Provide the [X, Y] coordinate of the cell's center where the given text is located.  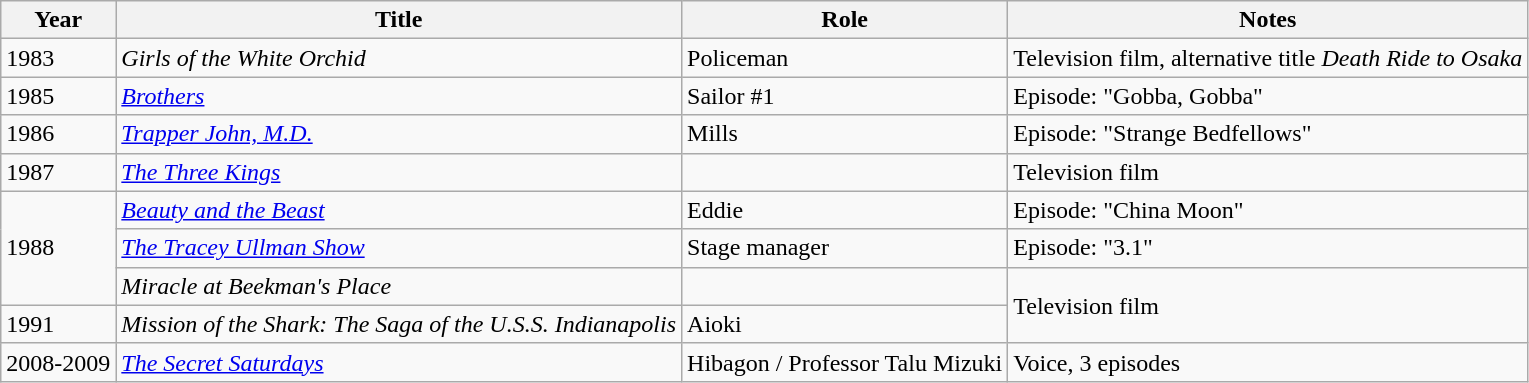
1986 [58, 134]
Girls of the White Orchid [399, 58]
Title [399, 20]
Miracle at Beekman's Place [399, 286]
Mills [845, 134]
Episode: "3.1" [1268, 248]
Notes [1268, 20]
Year [58, 20]
The Three Kings [399, 172]
Eddie [845, 210]
Policeman [845, 58]
Television film, alternative title Death Ride to Osaka [1268, 58]
Episode: "Strange Bedfellows" [1268, 134]
1988 [58, 248]
1987 [58, 172]
Beauty and the Beast [399, 210]
The Secret Saturdays [399, 362]
Sailor #1 [845, 96]
1983 [58, 58]
1985 [58, 96]
Trapper John, M.D. [399, 134]
Hibagon / Professor Talu Mizuki [845, 362]
1991 [58, 324]
Mission of the Shark: The Saga of the U.S.S. Indianapolis [399, 324]
Role [845, 20]
Episode: "Gobba, Gobba" [1268, 96]
Stage manager [845, 248]
2008-2009 [58, 362]
Aioki [845, 324]
The Tracey Ullman Show [399, 248]
Voice, 3 episodes [1268, 362]
Episode: "China Moon" [1268, 210]
Brothers [399, 96]
